Identify which cell holds the provided text, then report its [x, y] central coordinate. 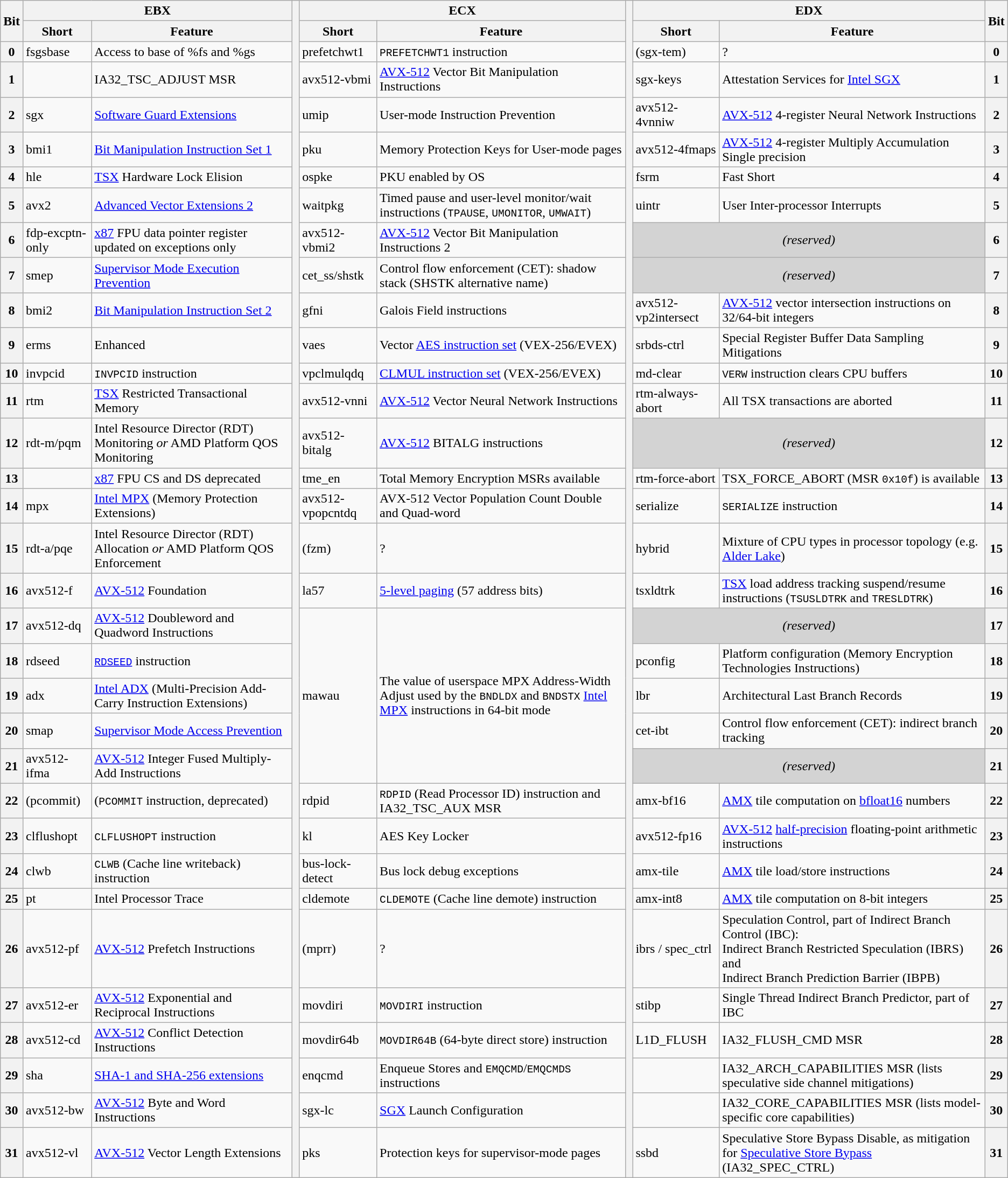
tme_en [338, 478]
waitpkg [338, 205]
avx512-vpopcntdq [338, 506]
avx512-fp16 [676, 836]
(pcommit) [57, 800]
SHA-1 and SHA-256 extensions [192, 1075]
sha [57, 1075]
bmi1 [57, 150]
RDPID (Read Processor ID) instruction and IA32_TSC_AUX MSR [501, 800]
IA32_ARCH_CAPABILITIES MSR (lists speculative side channel mitigations) [852, 1075]
AVX-512 BITALG instructions [501, 443]
bmi2 [57, 310]
Vector AES instruction set (VEX-256/EVEX) [501, 345]
AES Key Locker [501, 836]
avx512-4vnniw [676, 114]
AVX-512 Integer Fused Multiply-Add Instructions [192, 766]
Timed pause and user-level monitor/wait instructions (TPAUSE, UMONITOR, UMWAIT) [501, 205]
CLWB (Cache line writeback) instruction [192, 870]
AVX-512 Doubleword and Quadword Instructions [192, 626]
AVX-512 Prefetch Instructions [192, 949]
avx512-vl [57, 1153]
EBX [157, 11]
AMX tile computation on bfloat16 numbers [852, 800]
md-clear [676, 373]
kl [338, 836]
enqcmd [338, 1075]
AVX-512 half-precision floating-point arithmetic instructions [852, 836]
User Inter-processor Interrupts [852, 205]
avx512-vbmi2 [338, 240]
avx512-dq [57, 626]
la57 [338, 590]
Single Thread Indirect Branch Predictor, part of IBC [852, 1005]
sgx [57, 114]
AVX-512 Vector Neural Network Instructions [501, 401]
lbr [676, 696]
Architectural Last Branch Records [852, 696]
Software Guard Extensions [192, 114]
pks [338, 1153]
fdp-excptn-only [57, 240]
AVX-512 Vector Population Count Double and Quad-word [501, 506]
SGX Launch Configuration [501, 1111]
cet_ss/shstk [338, 275]
Supervisor Mode Access Prevention [192, 730]
x87 FPU CS and DS deprecated [192, 478]
rdpid [338, 800]
(fzm) [338, 548]
avx512-bitalg [338, 443]
amx-tile [676, 870]
(sgx-tem) [676, 52]
Platform configuration (Memory Encryption Technologies Instructions) [852, 660]
movdir64b [338, 1041]
Supervisor Mode Execution Prevention [192, 275]
sgx-keys [676, 80]
Fast Short [852, 177]
erms [57, 345]
User-mode Instruction Prevention [501, 114]
avx512-vbmi [338, 80]
clflushopt [57, 836]
pt [57, 898]
hle [57, 177]
avx512-ifma [57, 766]
bus-lock-detect [338, 870]
ECX [463, 11]
smep [57, 275]
fsrm [676, 177]
AVX-512 4-register Neural Network Instructions [852, 114]
Intel Processor Trace [192, 898]
umip [338, 114]
SERIALIZE instruction [852, 506]
stibp [676, 1005]
gfni [338, 310]
Total Memory Encryption MSRs available [501, 478]
Enqueue Stores and EMQCMD/EMQCMDS instructions [501, 1075]
Speculative Store Bypass Disable, as mitigation for Speculative Store Bypass (IA32_SPEC_CTRL) [852, 1153]
amx-int8 [676, 898]
L1D_FLUSH [676, 1041]
sgx-lc [338, 1111]
rdseed [57, 660]
ibrs / spec_ctrl [676, 949]
IA32_TSC_ADJUST MSR [192, 80]
Intel Resource Director (RDT) Monitoring or AMD Platform QOS Monitoring [192, 443]
vpclmulqdq [338, 373]
(mprr) [338, 949]
Control flow enforcement (CET): indirect branch tracking [852, 730]
RDSEED instruction [192, 660]
avx512-pf [57, 949]
TSX load address tracking suspend/resume instructions (TSUSLDTRK and TRESLDTRK) [852, 590]
AVX-512 vector intersection instructions on 32/64-bit integers [852, 310]
srbds-ctrl [676, 345]
Intel ADX (Multi-Precision Add-Carry Instruction Extensions) [192, 696]
AVX-512 Foundation [192, 590]
mpx [57, 506]
Access to base of %fs and %gs [192, 52]
PREFETCHWT1 instruction [501, 52]
cldemote [338, 898]
AVX-512 Vector Bit Manipulation Instructions 2 [501, 240]
Memory Protection Keys for User-mode pages [501, 150]
All TSX transactions are aborted [852, 401]
MOVDIR64B (64-byte direct store) instruction [501, 1041]
CLMUL instruction set (VEX-256/EVEX) [501, 373]
TSX Hardware Lock Elision [192, 177]
cet-ibt [676, 730]
Special Register Buffer Data Sampling Mitigations [852, 345]
rtm-always-abort [676, 401]
Bus lock debug exceptions [501, 870]
Galois Field instructions [501, 310]
Intel MPX (Memory Protection Extensions) [192, 506]
ssbd [676, 1153]
fsgsbase [57, 52]
(PCOMMIT instruction, deprecated) [192, 800]
tsxldtrk [676, 590]
pconfig [676, 660]
Control flow enforcement (CET): shadow stack (SHSTK alternative name) [501, 275]
avx512-cd [57, 1041]
avx512-vnni [338, 401]
EDX [809, 11]
Enhanced [192, 345]
Mixture of CPU types in processor topology (e.g. Alder Lake) [852, 548]
AVX-512 Vector Length Extensions [192, 1153]
avx512-4fmaps [676, 150]
rdt-a/pqe [57, 548]
avx512-bw [57, 1111]
rtm [57, 401]
mawau [338, 696]
5-level paging (57 address bits) [501, 590]
movdiri [338, 1005]
ospke [338, 177]
IA32_CORE_CAPABILITIES MSR (lists model-specific core capabilities) [852, 1111]
invpcid [57, 373]
AVX-512 4-register Multiply Accumulation Single precision [852, 150]
CLDEMOTE (Cache line demote) instruction [501, 898]
amx-bf16 [676, 800]
PKU enabled by OS [501, 177]
avx512-er [57, 1005]
INVPCID instruction [192, 373]
TSX_FORCE_ABORT (MSR 0x10f) is available [852, 478]
adx [57, 696]
Bit Manipulation Instruction Set 2 [192, 310]
x87 FPU data pointer register updated on exceptions only [192, 240]
rtm-force-abort [676, 478]
AMX tile load/store instructions [852, 870]
clwb [57, 870]
AVX-512 Byte and Word Instructions [192, 1111]
pku [338, 150]
serialize [676, 506]
CLFLUSHOPT instruction [192, 836]
avx2 [57, 205]
AVX-512 Conflict Detection Instructions [192, 1041]
AMX tile computation on 8-bit integers [852, 898]
Bit Manipulation Instruction Set 1 [192, 150]
Speculation Control, part of Indirect Branch Control (IBC):Indirect Branch Restricted Speculation (IBRS) andIndirect Branch Prediction Barrier (IBPB) [852, 949]
MOVDIRI instruction [501, 1005]
prefetchwt1 [338, 52]
Protection keys for supervisor-mode pages [501, 1153]
smap [57, 730]
avx512-vp2intersect [676, 310]
uintr [676, 205]
TSX Restricted Transactional Memory [192, 401]
AVX-512 Vector Bit Manipulation Instructions [501, 80]
Advanced Vector Extensions 2 [192, 205]
vaes [338, 345]
AVX-512 Exponential and Reciprocal Instructions [192, 1005]
IA32_FLUSH_CMD MSR [852, 1041]
hybrid [676, 548]
The value of userspace MPX Address-Width Adjust used by the BNDLDX and BNDSTX Intel MPX instructions in 64-bit mode [501, 696]
VERW instruction clears CPU buffers [852, 373]
Attestation Services for Intel SGX [852, 80]
avx512-f [57, 590]
Intel Resource Director (RDT) Allocation or AMD Platform QOS Enforcement [192, 548]
rdt-m/pqm [57, 443]
